Search for the cell housing the specified text and yield its [x, y] center coordinate. 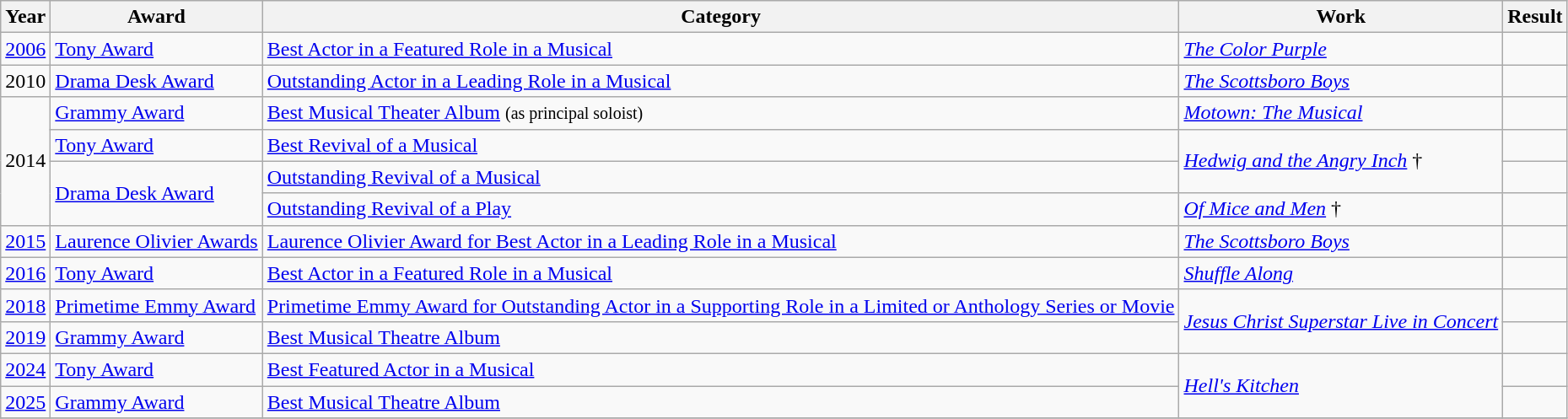
Hell's Kitchen [1341, 385]
2025 [25, 402]
Outstanding Actor in a Leading Role in a Musical [720, 81]
Best Musical Theater Album (as principal soloist) [720, 113]
Primetime Emmy Award [157, 305]
2010 [25, 81]
Category [720, 17]
2024 [25, 369]
Laurence Olivier Award for Best Actor in a Leading Role in a Musical [720, 241]
Laurence Olivier Awards [157, 241]
Work [1341, 17]
Outstanding Revival of a Musical [720, 177]
Best Featured Actor in a Musical [720, 369]
2015 [25, 241]
Jesus Christ Superstar Live in Concert [1341, 321]
Primetime Emmy Award for Outstanding Actor in a Supporting Role in a Limited or Anthology Series or Movie [720, 305]
Hedwig and the Angry Inch † [1341, 161]
2006 [25, 49]
2016 [25, 273]
2019 [25, 337]
Result [1535, 17]
Outstanding Revival of a Play [720, 209]
Year [25, 17]
Shuffle Along [1341, 273]
Best Revival of a Musical [720, 145]
The Color Purple [1341, 49]
Motown: The Musical [1341, 113]
2018 [25, 305]
2014 [25, 161]
Of Mice and Men † [1341, 209]
Award [157, 17]
